Return the (x, y) coordinate for the center point of the cell that contains the specified text.  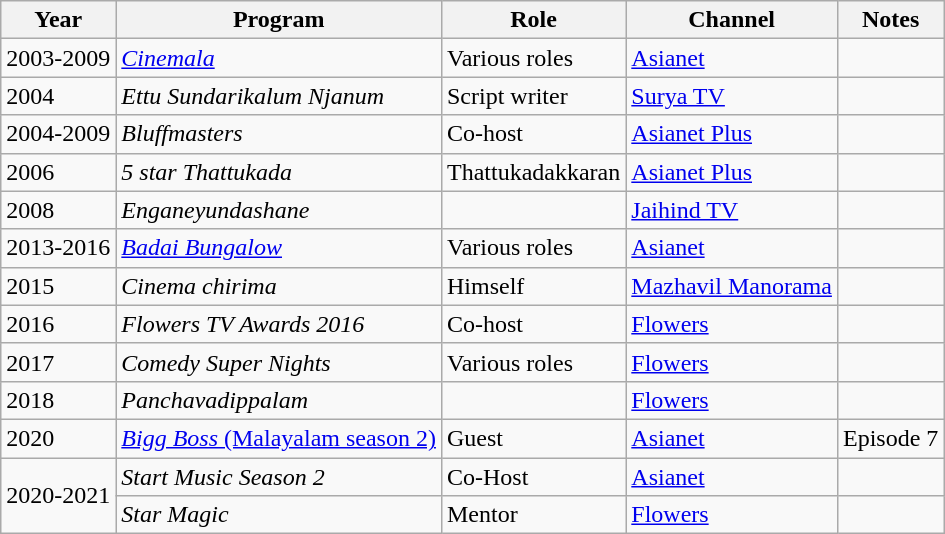
2004 (58, 96)
2015 (58, 286)
Cinema chirima (279, 286)
2018 (58, 400)
Notes (890, 20)
2017 (58, 362)
2020-2021 (58, 496)
Panchavadippalam (279, 400)
Surya TV (732, 96)
Role (533, 20)
2003-2009 (58, 58)
Bluffmasters (279, 134)
Bigg Boss (Malayalam season 2) (279, 438)
Start Music Season 2 (279, 477)
2016 (58, 324)
Mentor (533, 515)
Year (58, 20)
2013-2016 (58, 248)
Script writer (533, 96)
Guest (533, 438)
2004-2009 (58, 134)
Episode 7 (890, 438)
2020 (58, 438)
Himself (533, 286)
Enganeyundashane (279, 210)
Thattukadakkaran (533, 172)
Ettu Sundarikalum Njanum (279, 96)
Badai Bungalow (279, 248)
Program (279, 20)
Flowers TV Awards 2016 (279, 324)
Jaihind TV (732, 210)
2008 (58, 210)
Star Magic (279, 515)
2006 (58, 172)
Comedy Super Nights (279, 362)
Co-Host (533, 477)
5 star Thattukada (279, 172)
Channel (732, 20)
Mazhavil Manorama (732, 286)
Cinemala (279, 58)
